For the text-containing cell, return its midpoint in (X, Y) coordinate format. 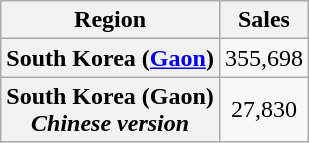
27,830 (264, 110)
South Korea (Gaon)Chinese version (110, 110)
Sales (264, 20)
South Korea (Gaon) (110, 58)
Region (110, 20)
355,698 (264, 58)
